Scan for the cell matching the given text and deliver its (x, y) coordinate at center. 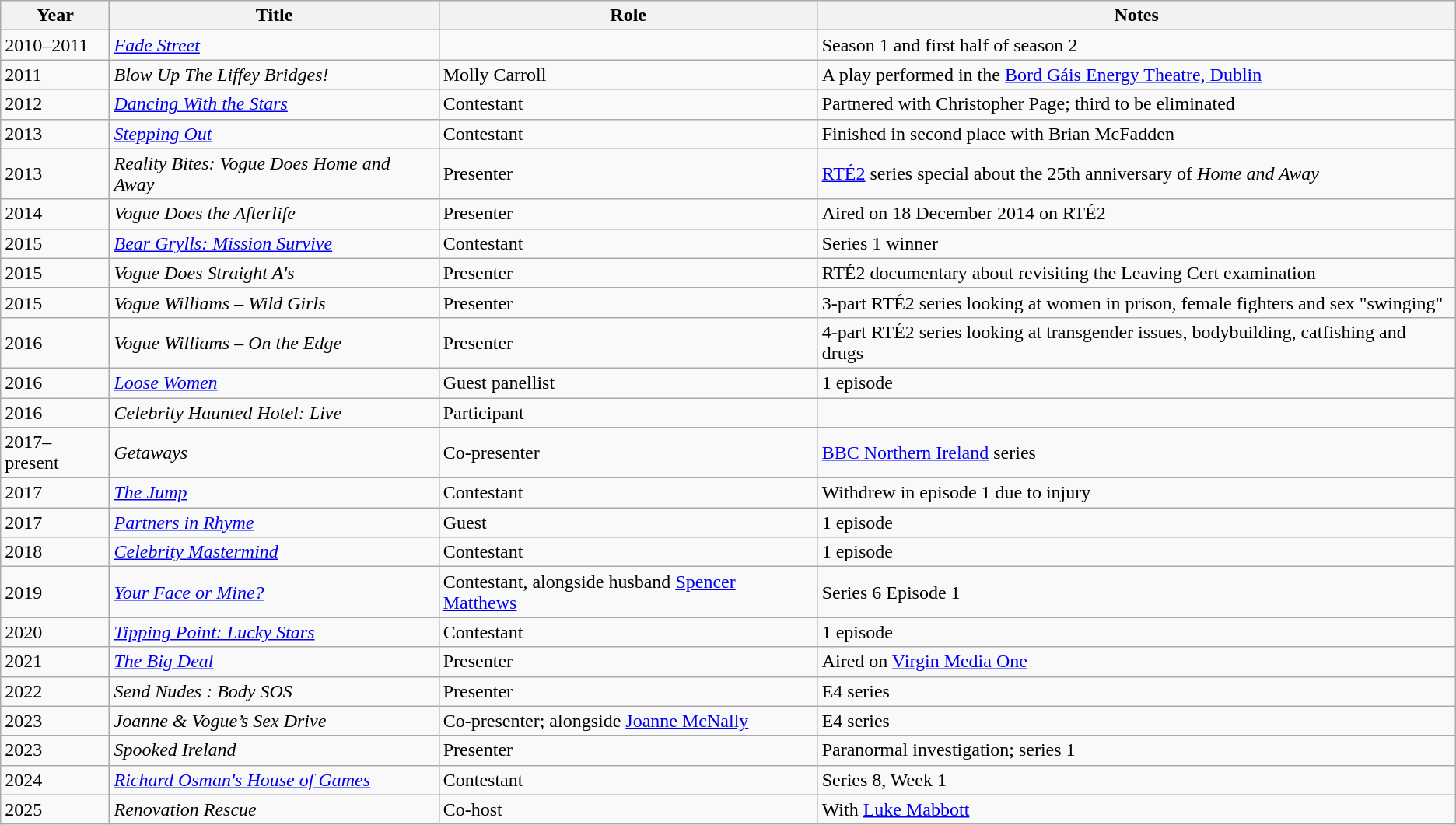
Participant (628, 413)
Joanne & Vogue’s Sex Drive (274, 721)
Season 1 and first half of season 2 (1136, 45)
Paranormal investigation; series 1 (1136, 750)
With Luke Mabbott (1136, 809)
Guest (628, 523)
Series 6 Episode 1 (1136, 593)
Vogue Williams – Wild Girls (274, 302)
Co-presenter (628, 453)
Vogue Williams – On the Edge (274, 342)
Molly Carroll (628, 75)
Celebrity Haunted Hotel: Live (274, 413)
2020 (55, 632)
The Jump (274, 493)
Dancing With the Stars (274, 104)
Co-host (628, 809)
Partnered with Christopher Page; third to be eliminated (1136, 104)
Notes (1136, 16)
2019 (55, 593)
Stepping Out (274, 134)
2017–present (55, 453)
Reality Bites: Vogue Does Home and Away (274, 174)
Vogue Does the Afterlife (274, 214)
Aired on 18 December 2014 on RTÉ2 (1136, 214)
RTÉ2 series special about the 25th anniversary of Home and Away (1136, 174)
Richard Osman's House of Games (274, 780)
Co-presenter; alongside Joanne McNally (628, 721)
A play performed in the Bord Gáis Energy Theatre, Dublin (1136, 75)
Bear Grylls: Mission Survive (274, 243)
Finished in second place with Brian McFadden (1136, 134)
Series 1 winner (1136, 243)
Fade Street (274, 45)
Send Nudes : Body SOS (274, 691)
2011 (55, 75)
Role (628, 16)
Blow Up The Liffey Bridges! (274, 75)
Spooked Ireland (274, 750)
2022 (55, 691)
Renovation Rescue (274, 809)
Celebrity Mastermind (274, 552)
Vogue Does Straight A's (274, 273)
Loose Women (274, 383)
Your Face or Mine? (274, 593)
BBC Northern Ireland series (1136, 453)
2010–2011 (55, 45)
Partners in Rhyme (274, 523)
4-part RTÉ2 series looking at transgender issues, bodybuilding, catfishing and drugs (1136, 342)
2012 (55, 104)
Year (55, 16)
2024 (55, 780)
Contestant, alongside husband Spencer Matthews (628, 593)
2014 (55, 214)
2025 (55, 809)
Series 8, Week 1 (1136, 780)
Withdrew in episode 1 due to injury (1136, 493)
2018 (55, 552)
Guest panellist (628, 383)
Getaways (274, 453)
Aired on Virgin Media One (1136, 662)
The Big Deal (274, 662)
2021 (55, 662)
Tipping Point: Lucky Stars (274, 632)
RTÉ2 documentary about revisiting the Leaving Cert examination (1136, 273)
3-part RTÉ2 series looking at women in prison, female fighters and sex "swinging" (1136, 302)
Title (274, 16)
